Determine the (X, Y) coordinate at the center of the cell enclosing the given text.  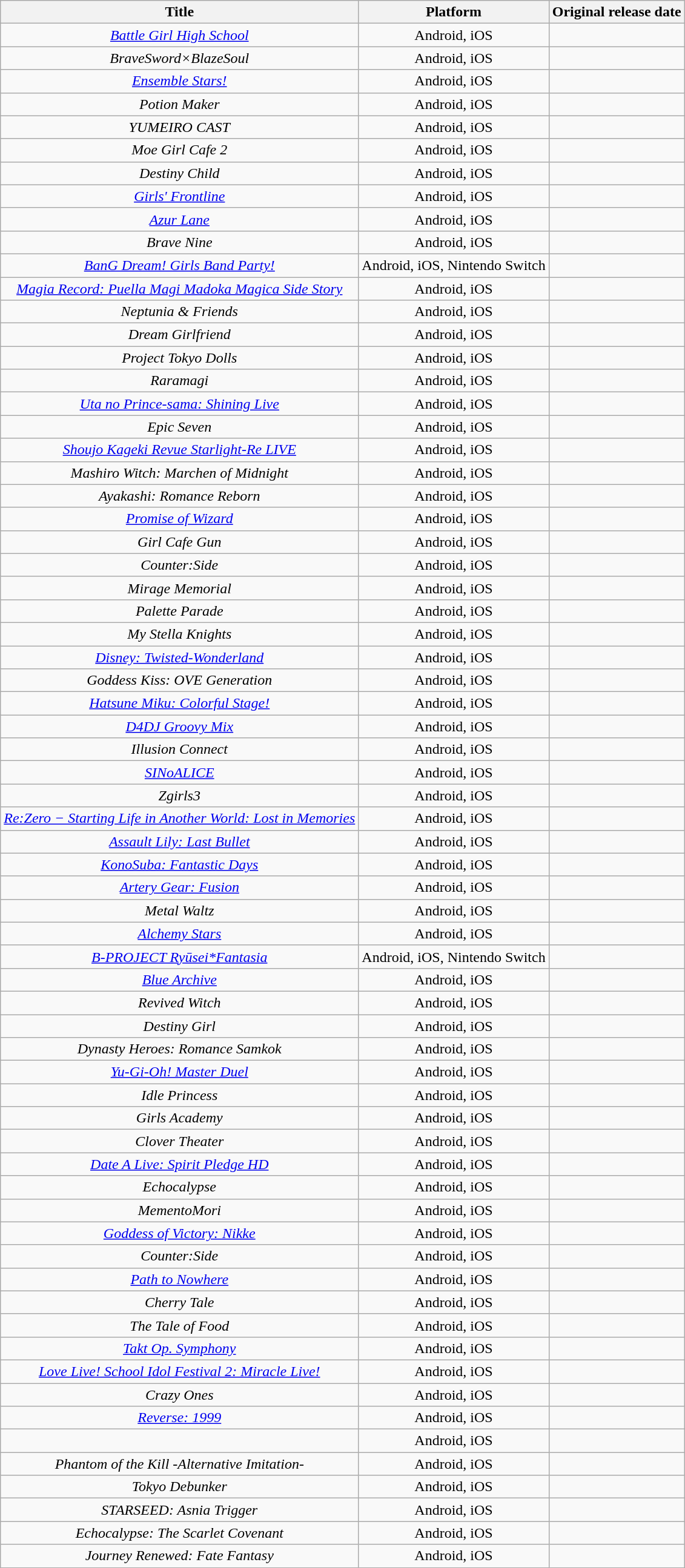
STARSEED: Asnia Trigger (179, 1510)
Raramagi (179, 381)
Illusion Connect (179, 749)
Assault Lily: Last Bullet (179, 842)
Tokyo Debunker (179, 1487)
Title (179, 12)
BraveSword×BlazeSoul (179, 58)
Date A Live: Spirit Pledge HD (179, 1164)
Shoujo Kageki Revue Starlight-Re LIVE (179, 450)
Idle Princess (179, 1095)
Promise of Wizard (179, 519)
Brave Nine (179, 242)
Takt Op. Symphony (179, 1348)
Journey Renewed: Fate Fantasy (179, 1556)
Goddess of Victory: Nikke (179, 1233)
Goddess Kiss: OVE Generation (179, 680)
KonoSuba: Fantastic Days (179, 865)
Artery Gear: Fusion (179, 888)
Epic Seven (179, 427)
Neptunia & Friends (179, 312)
Destiny Girl (179, 1026)
Reverse: 1999 (179, 1418)
Moe Girl Cafe 2 (179, 150)
Palette Parade (179, 611)
Original release date (617, 12)
Echocalypse (179, 1187)
Destiny Child (179, 173)
Revived Witch (179, 1003)
Ensemble Stars! (179, 81)
D4DJ Groovy Mix (179, 726)
SINoALICE (179, 772)
Alchemy Stars (179, 934)
Battle Girl High School (179, 35)
Platform (454, 12)
Love Live! School Idol Festival 2: Miracle Live! (179, 1371)
Mirage Memorial (179, 588)
Magia Record: Puella Magi Madoka Magica Side Story (179, 289)
Dream Girlfriend (179, 335)
Re:Zero − Starting Life in Another World: Lost in Memories (179, 819)
Dynasty Heroes: Romance Samkok (179, 1049)
Girl Cafe Gun (179, 542)
Clover Theater (179, 1141)
Phantom of the Kill -Alternative Imitation- (179, 1464)
The Tale of Food (179, 1325)
Disney: Twisted-Wonderland (179, 657)
YUMEIRO CAST (179, 127)
Metal Waltz (179, 911)
B-PROJECT Ryūsei*Fantasia (179, 957)
My Stella Knights (179, 634)
Cherry Tale (179, 1302)
Echocalypse: The Scarlet Covenant (179, 1533)
MementoMori (179, 1210)
Potion Maker (179, 104)
Zgirls3 (179, 796)
BanG Dream! Girls Band Party! (179, 265)
Path to Nowhere (179, 1279)
Project Tokyo Dolls (179, 358)
Hatsune Miku: Colorful Stage! (179, 703)
Crazy Ones (179, 1394)
Azur Lane (179, 219)
Ayakashi: Romance Reborn (179, 496)
Yu-Gi-Oh! Master Duel (179, 1072)
Uta no Prince-sama: Shining Live (179, 404)
Girls Academy (179, 1118)
Blue Archive (179, 980)
Girls' Frontline (179, 196)
Mashiro Witch: Marchen of Midnight (179, 473)
